Scan for the cell matching the given text and deliver its [X, Y] coordinate at center. 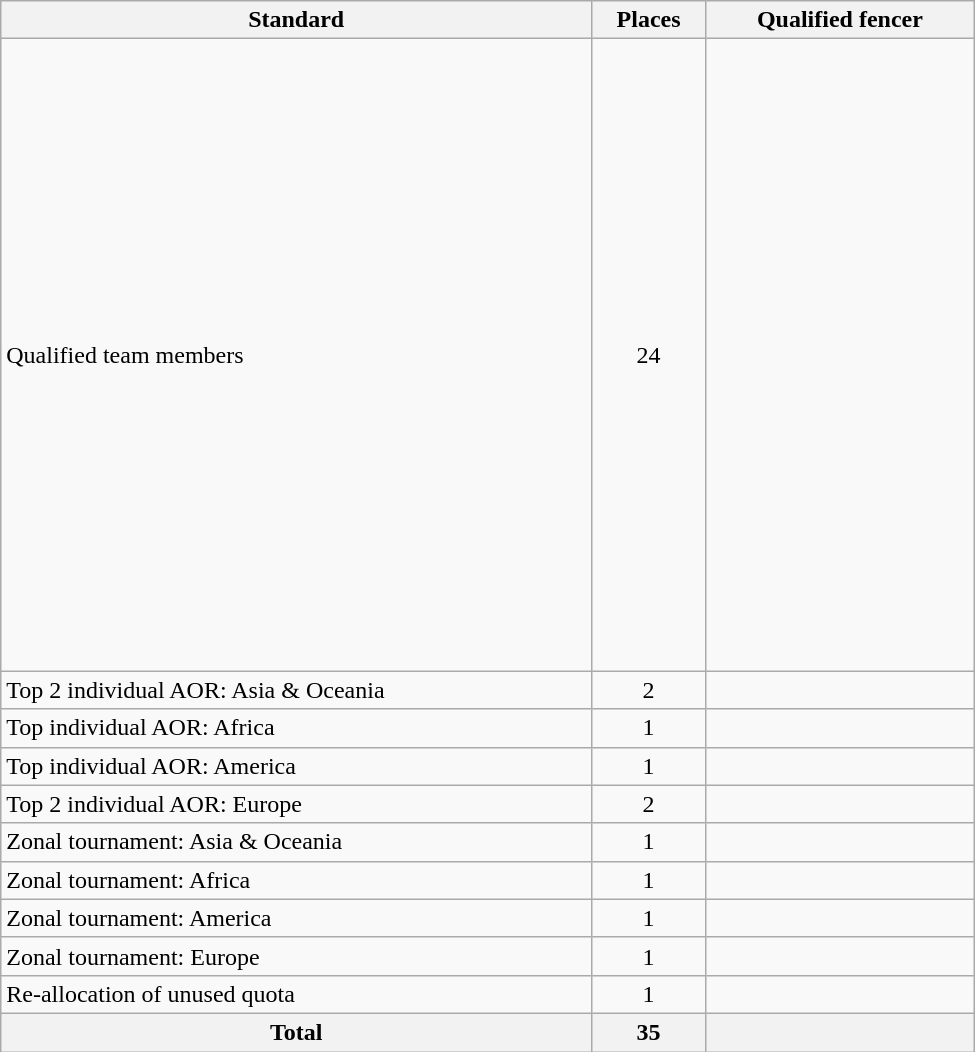
Qualified team members [296, 355]
Total [296, 1032]
Places [649, 20]
Standard [296, 20]
Zonal tournament: Asia & Oceania [296, 842]
24 [649, 355]
Zonal tournament: Africa [296, 880]
Zonal tournament: Europe [296, 956]
Top 2 individual AOR: Europe [296, 804]
Re-allocation of unused quota [296, 994]
Top individual AOR: America [296, 766]
Zonal tournament: America [296, 918]
Top 2 individual AOR: Asia & Oceania [296, 690]
35 [649, 1032]
Qualified fencer [840, 20]
Top individual AOR: Africa [296, 728]
